Output the [X, Y] coordinate of the center of the cell containing the given text.  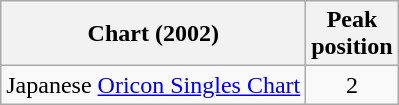
2 [352, 85]
Chart (2002) [154, 34]
Japanese Oricon Singles Chart [154, 85]
Peakposition [352, 34]
